Identify which cell holds the provided text, then report its [x, y] central coordinate. 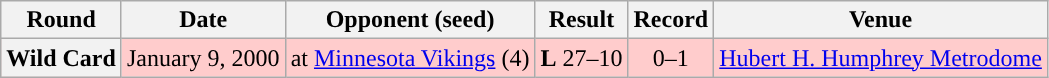
L 27–10 [582, 58]
0–1 [671, 58]
Wild Card [62, 58]
Venue [881, 20]
Round [62, 20]
Record [671, 20]
Result [582, 20]
Opponent (seed) [410, 20]
Hubert H. Humphrey Metrodome [881, 58]
Date [203, 20]
January 9, 2000 [203, 58]
at Minnesota Vikings (4) [410, 58]
